Capture the cell that displays the provided text and extract its (x, y) central coordinate. 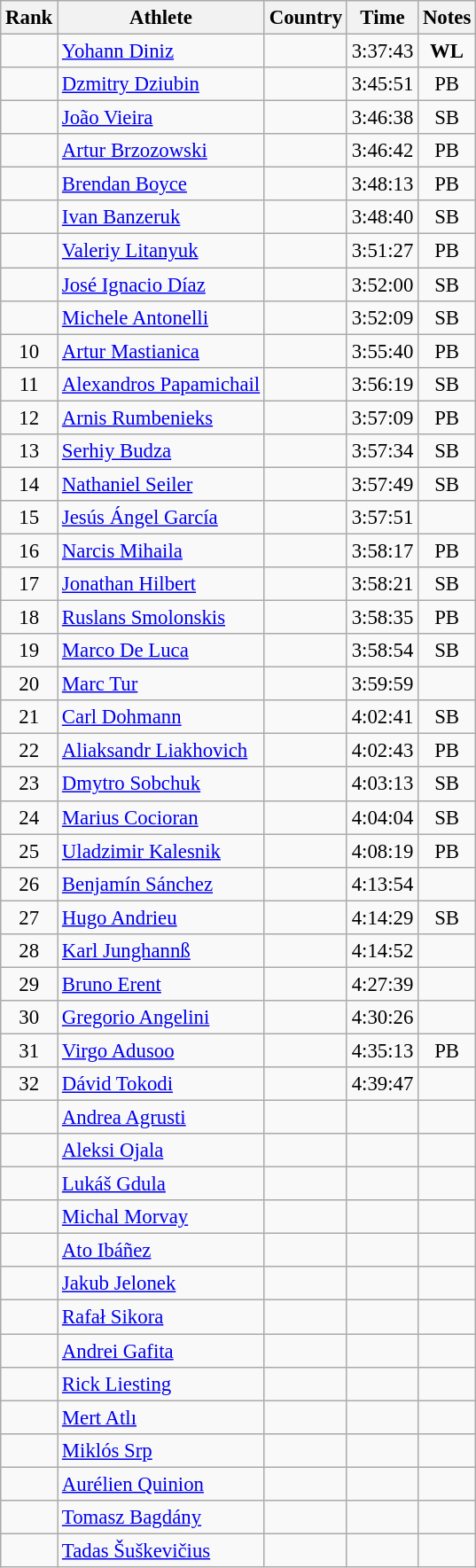
Narcis Mihaila (161, 550)
Brendan Boyce (161, 184)
26 (29, 884)
27 (29, 917)
20 (29, 684)
Yohann Diniz (161, 51)
Uladzimir Kalesnik (161, 851)
Tomasz Bagdány (161, 1517)
29 (29, 984)
24 (29, 817)
3:57:34 (382, 451)
3:55:40 (382, 351)
José Ignacio Díaz (161, 285)
Jonathan Hilbert (161, 584)
10 (29, 351)
4:14:52 (382, 951)
Aleksi Ojala (161, 1151)
Marco De Luca (161, 651)
Dzmitry Dziubin (161, 84)
Ruslans Smolonskis (161, 618)
3:56:19 (382, 384)
4:13:54 (382, 884)
Rafał Sikora (161, 1317)
4:35:13 (382, 1050)
Aurélien Quinion (161, 1484)
15 (29, 518)
3:59:59 (382, 684)
4:02:41 (382, 717)
3:52:09 (382, 317)
Virgo Adusoo (161, 1050)
João Vieira (161, 118)
Valeriy Litanyuk (161, 251)
3:58:35 (382, 618)
3:58:17 (382, 550)
3:57:49 (382, 484)
28 (29, 951)
30 (29, 1018)
13 (29, 451)
Karl Junghannß (161, 951)
Jakub Jelonek (161, 1284)
Jesús Ángel García (161, 518)
Artur Mastianica (161, 351)
21 (29, 717)
3:52:00 (382, 285)
Carl Dohmann (161, 717)
4:39:47 (382, 1084)
14 (29, 484)
Benjamín Sánchez (161, 884)
32 (29, 1084)
Andrei Gafita (161, 1351)
Andrea Agrusti (161, 1118)
Michal Morvay (161, 1217)
Artur Brzozowski (161, 151)
3:57:51 (382, 518)
Rank (29, 18)
Athlete (161, 18)
25 (29, 851)
Alexandros Papamichail (161, 384)
3:46:42 (382, 151)
17 (29, 584)
Hugo Andrieu (161, 917)
Notes (447, 18)
Tadas Šuškevičius (161, 1550)
Arnis Rumbenieks (161, 417)
Rick Liesting (161, 1384)
Country (305, 18)
4:27:39 (382, 984)
Dávid Tokodi (161, 1084)
Michele Antonelli (161, 317)
4:14:29 (382, 917)
3:45:51 (382, 84)
4:02:43 (382, 751)
11 (29, 384)
Lukáš Gdula (161, 1184)
31 (29, 1050)
Gregorio Angelini (161, 1018)
Serhiy Budza (161, 451)
4:08:19 (382, 851)
3:57:09 (382, 417)
3:37:43 (382, 51)
4:03:13 (382, 784)
Miklós Srp (161, 1450)
Ato Ibáñez (161, 1251)
23 (29, 784)
18 (29, 618)
3:58:21 (382, 584)
Marius Cocioran (161, 817)
Dmytro Sobchuk (161, 784)
Nathaniel Seiler (161, 484)
Aliaksandr Liakhovich (161, 751)
3:46:38 (382, 118)
3:58:54 (382, 651)
22 (29, 751)
Mert Atlı (161, 1417)
4:30:26 (382, 1018)
WL (447, 51)
3:51:27 (382, 251)
16 (29, 550)
Time (382, 18)
12 (29, 417)
Ivan Banzeruk (161, 217)
Marc Tur (161, 684)
3:48:13 (382, 184)
4:04:04 (382, 817)
Bruno Erent (161, 984)
3:48:40 (382, 217)
19 (29, 651)
